Determine the [X, Y] coordinate at the center of the cell enclosing the given text.  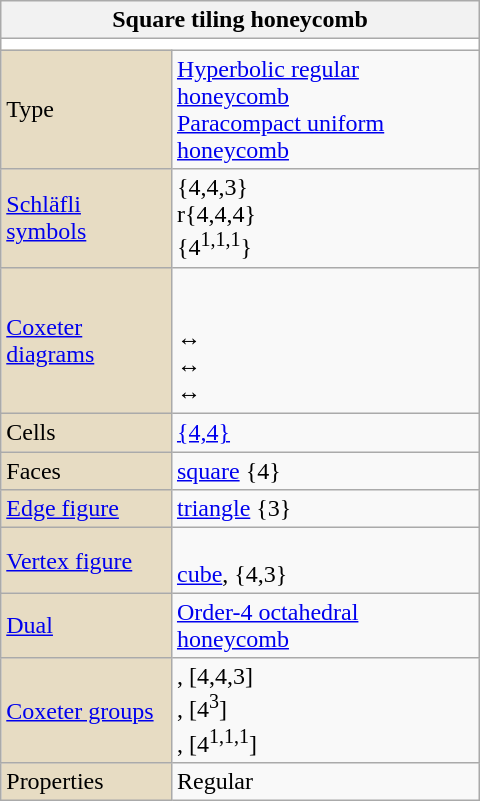
Square tiling honeycomb [240, 20]
{4,4,3}r{4,4,4}{41,1,1} [325, 218]
Schläfli symbols [86, 218]
{4,4} [325, 433]
Order-4 octahedral honeycomb [325, 626]
Vertex figure [86, 560]
square {4} [325, 471]
Cells [86, 433]
Hyperbolic regular honeycombParacompact uniform honeycomb [325, 110]
Regular [325, 782]
Dual [86, 626]
Type [86, 110]
Coxeter groups [86, 710]
Properties [86, 782]
triangle {3} [325, 509]
cube, {4,3} [325, 560]
↔ ↔ ↔ [325, 340]
Faces [86, 471]
, [4,4,3], [43], [41,1,1] [325, 710]
Coxeter diagrams [86, 340]
Edge figure [86, 509]
